From the cell containing the given text, extract its center point as (X, Y) coordinate. 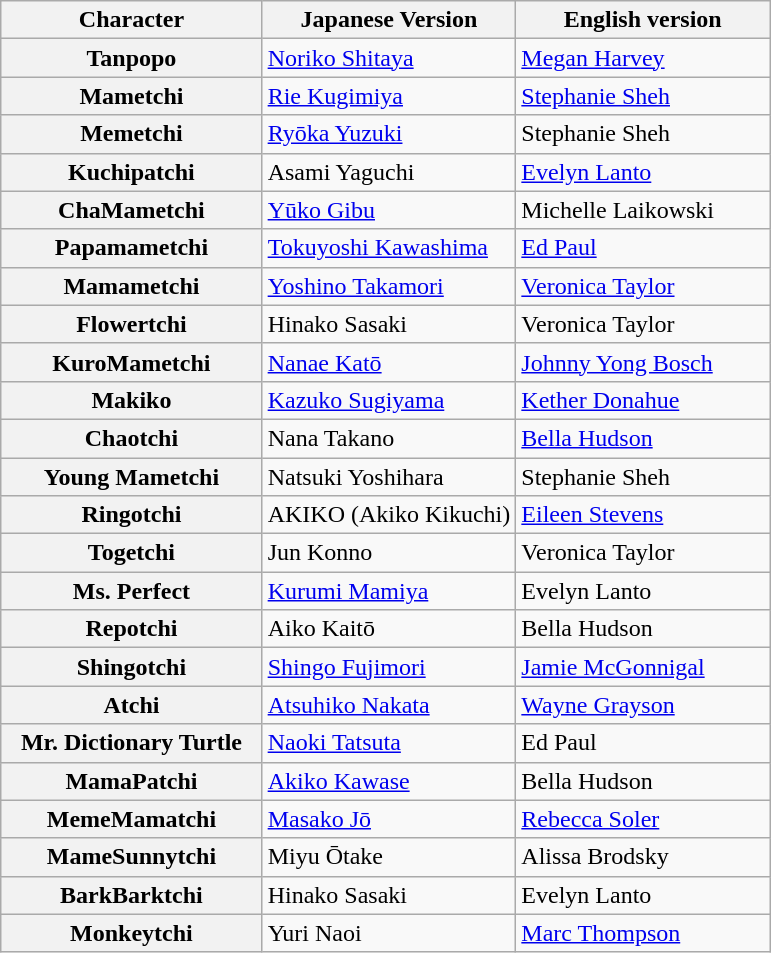
Mr. Dictionary Turtle (132, 743)
Michelle Laikowski (643, 210)
Memetchi (132, 134)
Monkeytchi (132, 933)
Asami Yaguchi (389, 172)
Ryōka Yuzuki (389, 134)
Naoki Tatsuta (389, 743)
AKIKO (Akiko Kikuchi) (389, 515)
Shingo Fujimori (389, 667)
Kazuko Sugiyama (389, 400)
Johnny Yong Bosch (643, 362)
Repotchi (132, 629)
Masako Jō (389, 819)
Chaotchi (132, 438)
Shingotchi (132, 667)
MemeMamatchi (132, 819)
Nanae Katō (389, 362)
Atchi (132, 705)
Alissa Brodsky (643, 857)
ChaMametchi (132, 210)
Mametchi (132, 96)
KuroMametchi (132, 362)
English version (643, 20)
Yuri Naoi (389, 933)
Noriko Shitaya (389, 58)
Togetchi (132, 553)
Natsuki Yoshihara (389, 477)
Kuchipatchi (132, 172)
Makiko (132, 400)
Marc Thompson (643, 933)
Ringotchi (132, 515)
Atsuhiko Nakata (389, 705)
Flowertchi (132, 324)
Miyu Ōtake (389, 857)
Kether Donahue (643, 400)
Jamie McGonnigal (643, 667)
Yoshino Takamori (389, 286)
Akiko Kawase (389, 781)
Megan Harvey (643, 58)
BarkBarktchi (132, 895)
Jun Konno (389, 553)
Papamametchi (132, 248)
Rie Kugimiya (389, 96)
Young Mametchi (132, 477)
Rebecca Soler (643, 819)
Kurumi Mamiya (389, 591)
Character (132, 20)
MamaPatchi (132, 781)
Wayne Grayson (643, 705)
Japanese Version (389, 20)
Mamametchi (132, 286)
Nana Takano (389, 438)
Aiko Kaitō (389, 629)
Ms. Perfect (132, 591)
Yūko Gibu (389, 210)
Tanpopo (132, 58)
Tokuyoshi Kawashima (389, 248)
MameSunnytchi (132, 857)
Eileen Stevens (643, 515)
